Determine the [x, y] coordinate at the center of the cell enclosing the given text.  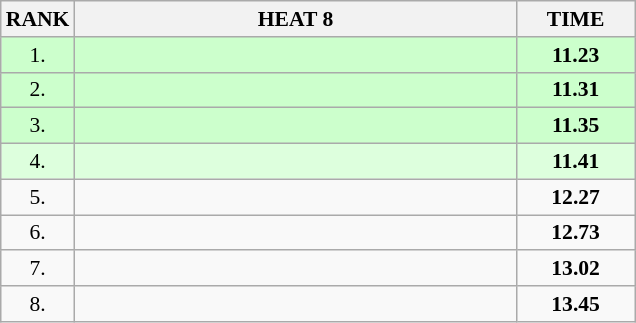
7. [38, 269]
8. [38, 304]
13.45 [576, 304]
TIME [576, 19]
4. [38, 162]
12.73 [576, 233]
2. [38, 90]
RANK [38, 19]
11.35 [576, 126]
11.41 [576, 162]
11.23 [576, 55]
1. [38, 55]
HEAT 8 [295, 19]
5. [38, 197]
12.27 [576, 197]
11.31 [576, 90]
13.02 [576, 269]
3. [38, 126]
6. [38, 233]
